Pinpoint the cell where the given text exists, returning its (X, Y) midpoint coordinate. 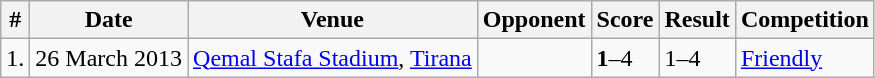
Friendly (804, 58)
Qemal Stafa Stadium, Tirana (333, 58)
Opponent (534, 20)
Venue (333, 20)
# (16, 20)
Result (697, 20)
Date (109, 20)
Score (625, 20)
26 March 2013 (109, 58)
1. (16, 58)
Competition (804, 20)
